Detect which cell encompasses the target text, then output its [X, Y] center coordinate. 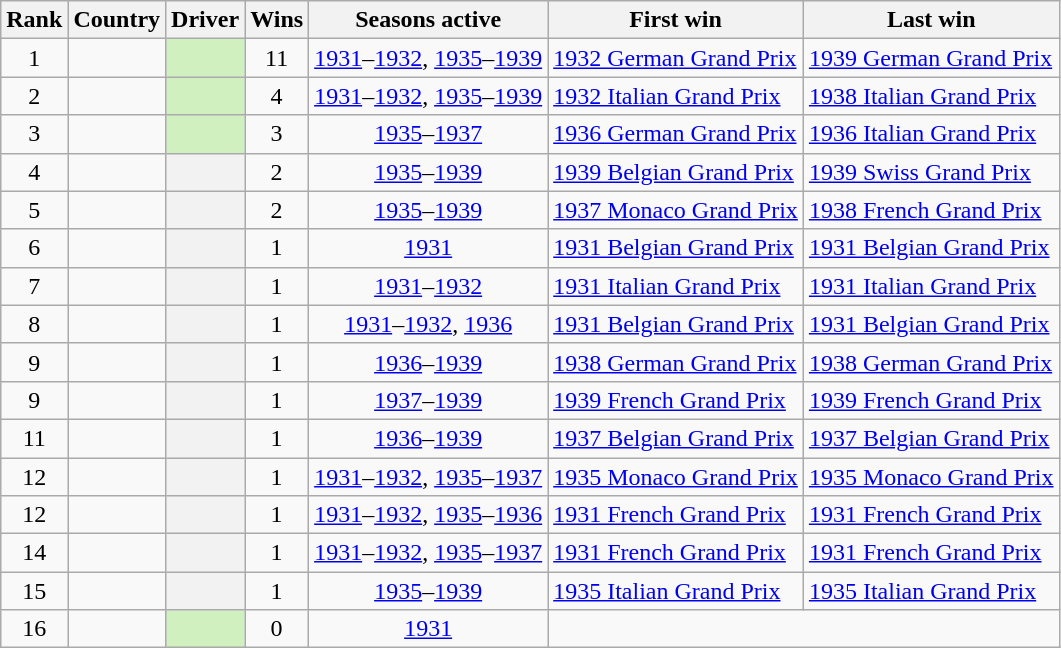
1938 French Grand Prix [931, 210]
5 [34, 210]
1937–1939 [428, 400]
0 [277, 629]
7 [34, 286]
1935–1937 [428, 134]
1937 Monaco Grand Prix [676, 210]
1936 German Grand Prix [676, 134]
1939 Belgian Grand Prix [676, 172]
16 [34, 629]
1931–1932 [428, 286]
15 [34, 591]
Country [117, 20]
1938 Italian Grand Prix [931, 96]
Driver [206, 20]
Rank [34, 20]
Seasons active [428, 20]
1936 Italian Grand Prix [931, 134]
1931–1932, 1935–1936 [428, 515]
1931–1932, 1936 [428, 324]
1939 Swiss Grand Prix [931, 172]
1932 German Grand Prix [676, 58]
First win [676, 20]
8 [34, 324]
1932 Italian Grand Prix [676, 96]
1939 German Grand Prix [931, 58]
Wins [277, 20]
6 [34, 248]
14 [34, 553]
Last win [931, 20]
